Search for the cell housing the specified text and yield its (x, y) center coordinate. 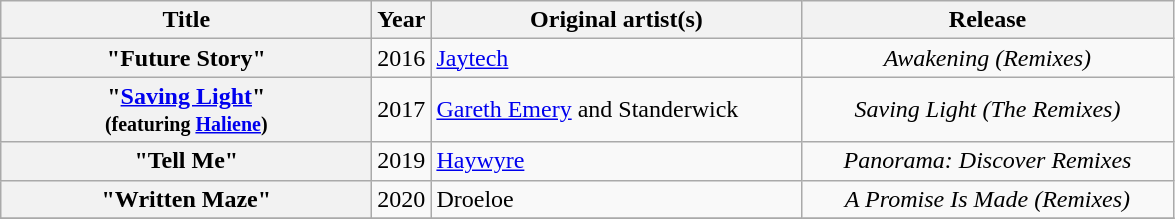
Haywyre (616, 161)
Jaytech (616, 58)
Droeloe (616, 199)
2017 (402, 110)
Title (186, 20)
"Future Story" (186, 58)
2016 (402, 58)
"Saving Light"(featuring Haliene) (186, 110)
"Written Maze" (186, 199)
"Tell Me" (186, 161)
Saving Light (The Remixes) (988, 110)
Release (988, 20)
A Promise Is Made (Remixes) (988, 199)
Panorama: Discover Remixes (988, 161)
2019 (402, 161)
2020 (402, 199)
Awakening (Remixes) (988, 58)
Year (402, 20)
Gareth Emery and Standerwick (616, 110)
Original artist(s) (616, 20)
